Find where the given text appears and provide that cell's center as [X, Y] coordinate. 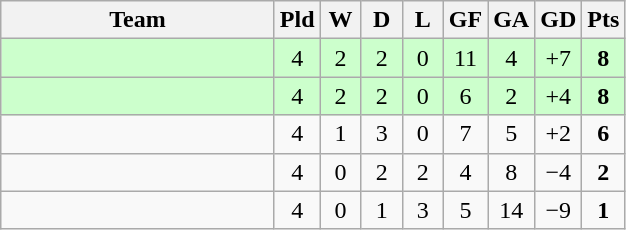
L [422, 20]
Pld [297, 20]
D [382, 20]
+4 [558, 96]
14 [512, 210]
+7 [558, 58]
+2 [558, 134]
Pts [604, 20]
GD [558, 20]
−4 [558, 172]
GA [512, 20]
W [340, 20]
7 [465, 134]
−9 [558, 210]
Team [138, 20]
GF [465, 20]
11 [465, 58]
